Output the [x, y] coordinate of the center of the cell containing the given text.  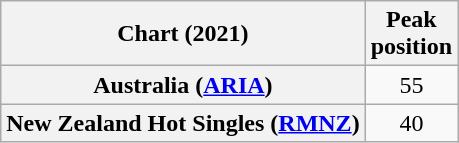
40 [411, 123]
Chart (2021) [183, 34]
Australia (ARIA) [183, 85]
55 [411, 85]
Peakposition [411, 34]
New Zealand Hot Singles (RMNZ) [183, 123]
